Determine the (x, y) coordinate at the center of the cell enclosing the given text.  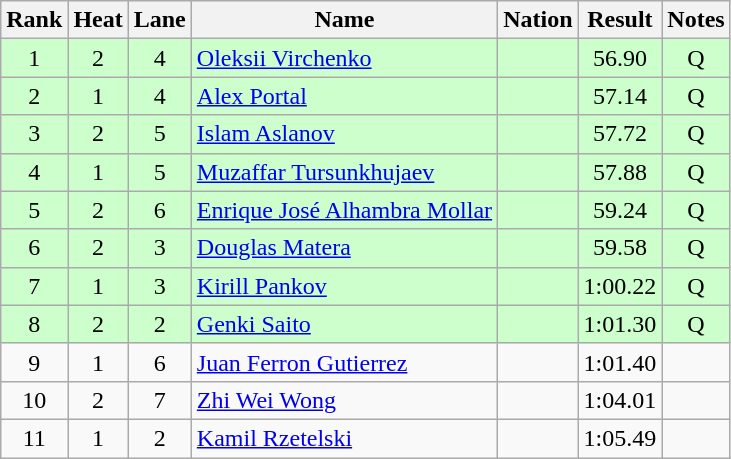
Name (344, 20)
10 (34, 400)
57.14 (620, 96)
Rank (34, 20)
Notes (696, 20)
Lane (160, 20)
Nation (538, 20)
8 (34, 324)
Zhi Wei Wong (344, 400)
59.58 (620, 248)
57.72 (620, 134)
Islam Aslanov (344, 134)
Kamil Rzetelski (344, 438)
Heat (98, 20)
Enrique José Alhambra Mollar (344, 210)
Juan Ferron Gutierrez (344, 362)
1:04.01 (620, 400)
59.24 (620, 210)
1:01.40 (620, 362)
56.90 (620, 58)
Oleksii Virchenko (344, 58)
11 (34, 438)
Result (620, 20)
Douglas Matera (344, 248)
Genki Saito (344, 324)
9 (34, 362)
1:05.49 (620, 438)
1:00.22 (620, 286)
57.88 (620, 172)
1:01.30 (620, 324)
Alex Portal (344, 96)
Kirill Pankov (344, 286)
Muzaffar Tursunkhujaev (344, 172)
